Search for the cell housing the specified text and yield its (x, y) center coordinate. 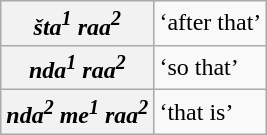
nda2 me1 raa2 (78, 112)
‘so that’ (210, 68)
‘that is’ (210, 112)
‘after that’ (210, 24)
nda1 raa2 (78, 68)
šta1 raa2 (78, 24)
